Determine the [X, Y] coordinate at the center of the cell enclosing the given text.  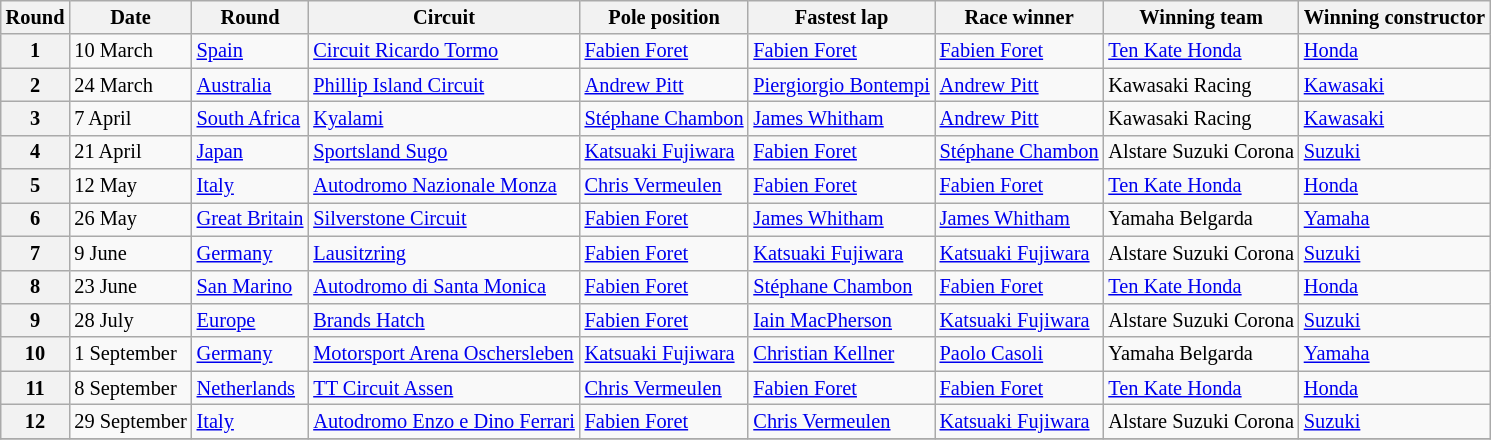
29 September [130, 421]
Netherlands [250, 388]
Kyalami [444, 118]
3 [36, 118]
10 [36, 354]
Iain MacPherson [841, 320]
Brands Hatch [444, 320]
7 April [130, 118]
2 [36, 85]
1 September [130, 354]
9 June [130, 253]
26 May [130, 219]
Circuit [444, 17]
Spain [250, 51]
Motorsport Arena Oschersleben [444, 354]
South Africa [250, 118]
7 [36, 253]
24 March [130, 85]
5 [36, 186]
4 [36, 152]
8 September [130, 388]
Autodromo Nazionale Monza [444, 186]
Europe [250, 320]
Winning team [1200, 17]
Circuit Ricardo Tormo [444, 51]
TT Circuit Assen [444, 388]
9 [36, 320]
Date [130, 17]
10 March [130, 51]
Winning constructor [1394, 17]
Autodromo Enzo e Dino Ferrari [444, 421]
Autodromo di Santa Monica [444, 287]
12 [36, 421]
Piergiorgio Bontempi [841, 85]
28 July [130, 320]
Paolo Casoli [1020, 354]
Pole position [664, 17]
Race winner [1020, 17]
Fastest lap [841, 17]
23 June [130, 287]
San Marino [250, 287]
Silverstone Circuit [444, 219]
Christian Kellner [841, 354]
1 [36, 51]
21 April [130, 152]
Japan [250, 152]
8 [36, 287]
11 [36, 388]
Great Britain [250, 219]
Phillip Island Circuit [444, 85]
12 May [130, 186]
Lausitzring [444, 253]
Sportsland Sugo [444, 152]
6 [36, 219]
Australia [250, 85]
